Pinpoint the cell where the given text exists, returning its [x, y] midpoint coordinate. 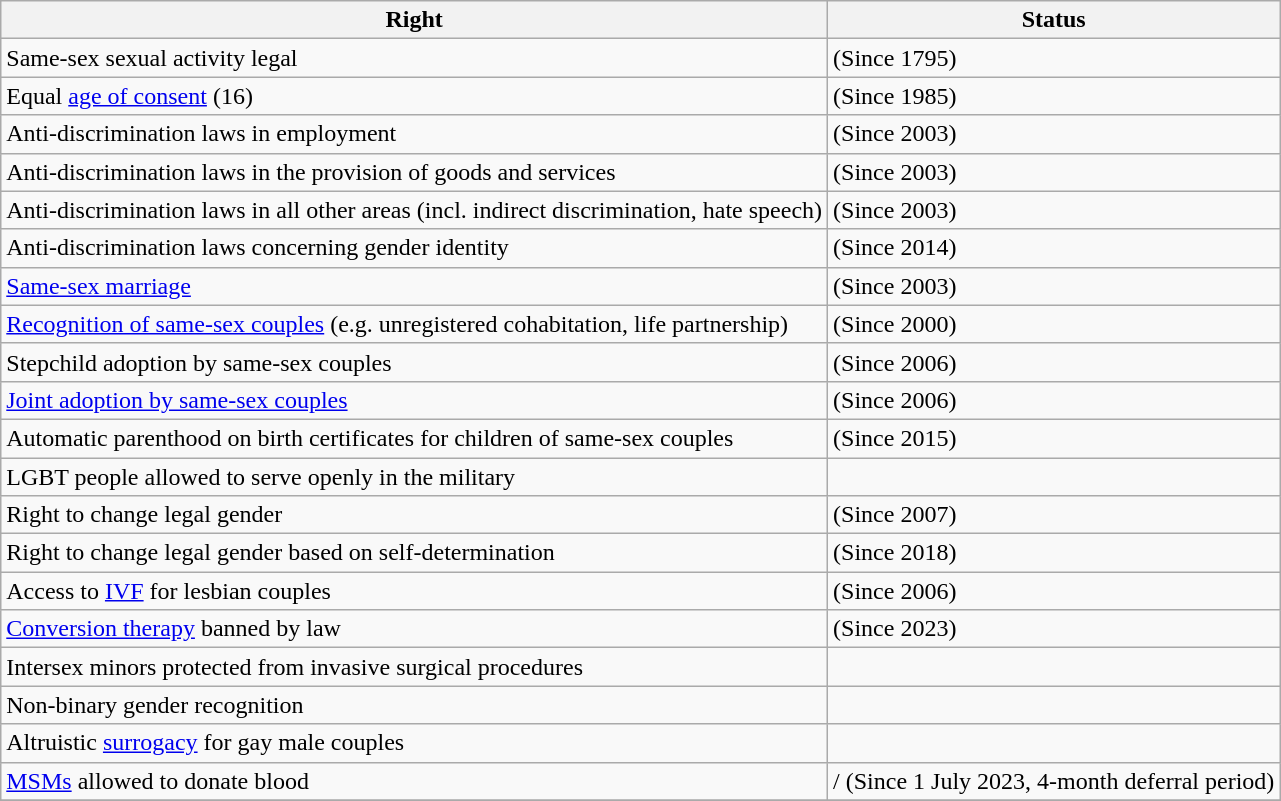
Joint adoption by same-sex couples [414, 400]
Intersex minors protected from invasive surgical procedures [414, 667]
Equal age of consent (16) [414, 96]
(Since 2000) [1054, 324]
Anti-discrimination laws concerning gender identity [414, 248]
Anti-discrimination laws in employment [414, 134]
(Since 1795) [1054, 58]
Anti-discrimination laws in the provision of goods and services [414, 172]
Recognition of same-sex couples (e.g. unregistered cohabitation, life partnership) [414, 324]
Automatic parenthood on birth certificates for children of same-sex couples [414, 438]
Same-sex marriage [414, 286]
Non-binary gender recognition [414, 705]
Right [414, 20]
(Since 2014) [1054, 248]
/ (Since 1 July 2023, 4-month deferral period) [1054, 781]
LGBT people allowed to serve openly in the military [414, 477]
(Since 2023) [1054, 629]
(Since 2015) [1054, 438]
(Since 2018) [1054, 553]
Stepchild adoption by same-sex couples [414, 362]
Access to IVF for lesbian couples [414, 591]
Right to change legal gender based on self-determination [414, 553]
Altruistic surrogacy for gay male couples [414, 743]
Same-sex sexual activity legal [414, 58]
Status [1054, 20]
MSMs allowed to donate blood [414, 781]
(Since 2007) [1054, 515]
Conversion therapy banned by law [414, 629]
Right to change legal gender [414, 515]
(Since 1985) [1054, 96]
Anti-discrimination laws in all other areas (incl. indirect discrimination, hate speech) [414, 210]
